Determine the [X, Y] coordinate at the center of the cell enclosing the given text.  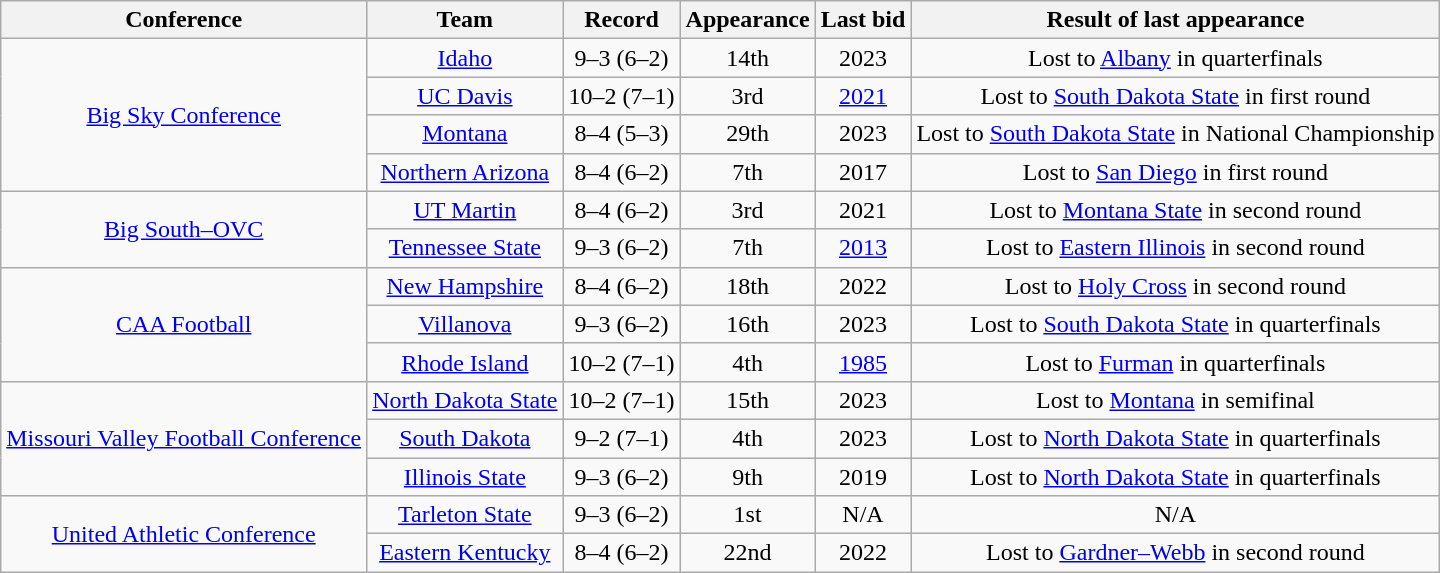
Lost to South Dakota State in National Championship [1176, 134]
United Athletic Conference [184, 534]
Lost to Holy Cross in second round [1176, 286]
9th [748, 477]
2017 [863, 172]
Conference [184, 20]
Record [622, 20]
North Dakota State [465, 400]
Eastern Kentucky [465, 553]
Lost to South Dakota State in quarterfinals [1176, 324]
Team [465, 20]
Villanova [465, 324]
Montana [465, 134]
29th [748, 134]
Lost to Montana State in second round [1176, 210]
2019 [863, 477]
Lost to Montana in semifinal [1176, 400]
1985 [863, 362]
Lost to Gardner–Webb in second round [1176, 553]
Illinois State [465, 477]
CAA Football [184, 324]
Result of last appearance [1176, 20]
New Hampshire [465, 286]
UC Davis [465, 96]
Missouri Valley Football Conference [184, 438]
Tennessee State [465, 248]
Lost to South Dakota State in first round [1176, 96]
15th [748, 400]
UT Martin [465, 210]
Big Sky Conference [184, 115]
16th [748, 324]
South Dakota [465, 438]
14th [748, 58]
Idaho [465, 58]
18th [748, 286]
Rhode Island [465, 362]
Lost to Albany in quarterfinals [1176, 58]
Big South–OVC [184, 229]
Lost to Eastern Illinois in second round [1176, 248]
Lost to Furman in quarterfinals [1176, 362]
8–4 (5–3) [622, 134]
22nd [748, 553]
Northern Arizona [465, 172]
9–2 (7–1) [622, 438]
Appearance [748, 20]
2013 [863, 248]
Last bid [863, 20]
1st [748, 515]
Tarleton State [465, 515]
Lost to San Diego in first round [1176, 172]
